From the cell containing the given text, extract its center point as [X, Y] coordinate. 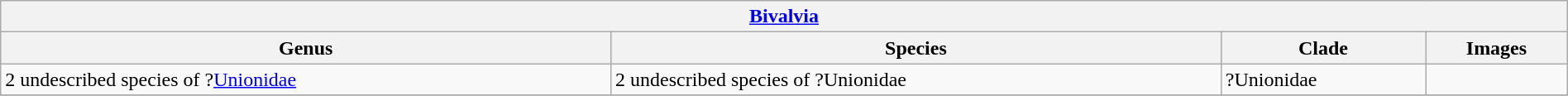
Images [1497, 48]
Genus [306, 48]
?Unionidae [1323, 79]
Species [916, 48]
Bivalvia [784, 17]
Clade [1323, 48]
